Identify which cell holds the provided text, then report its [x, y] central coordinate. 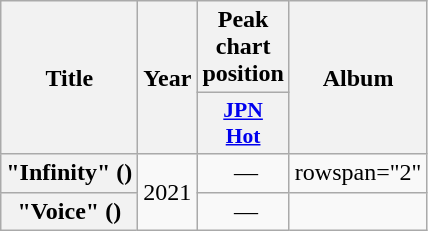
"Infinity" () [70, 173]
"Voice" () [70, 211]
Title [70, 78]
rowspan="2" [358, 173]
2021 [168, 192]
Year [168, 78]
Album [358, 78]
JPNHot [243, 124]
Peak chart position [243, 47]
